Capture the cell that displays the provided text and extract its (X, Y) central coordinate. 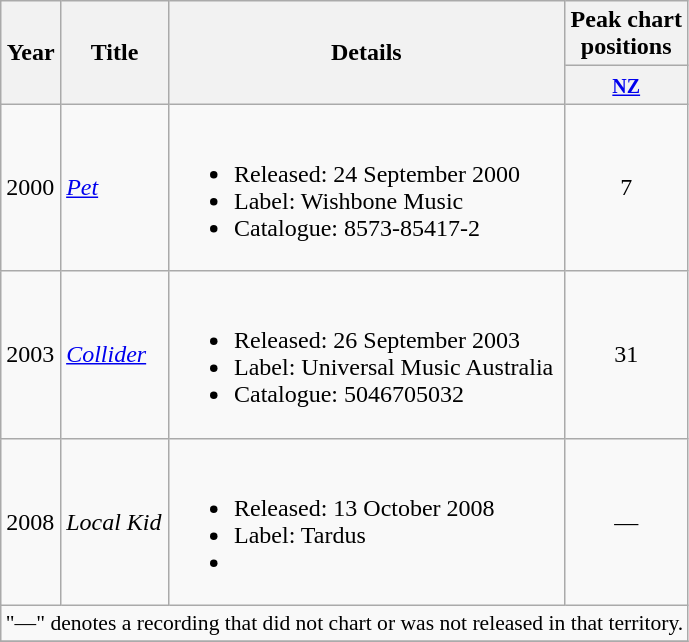
— (626, 522)
2003 (31, 354)
Year (31, 52)
7 (626, 188)
NZ (626, 85)
"—" denotes a recording that did not chart or was not released in that territory. (345, 623)
Local Kid (115, 522)
Released: 24 September 2000Label: Wishbone MusicCatalogue: 8573-85417-2 (366, 188)
Released: 26 September 2003Label: Universal Music AustraliaCatalogue: 5046705032 (366, 354)
2000 (31, 188)
Released: 13 October 2008Label: Tardus (366, 522)
2008 (31, 522)
Pet (115, 188)
Peak chartpositions (626, 34)
Title (115, 52)
Collider (115, 354)
Details (366, 52)
31 (626, 354)
